Identify which cell holds the provided text, then report its (X, Y) central coordinate. 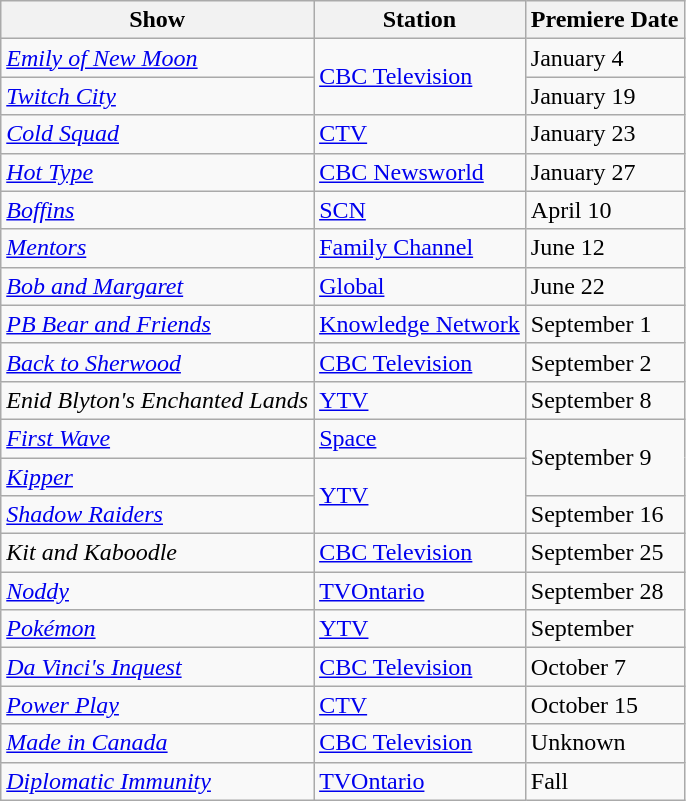
Noddy (158, 591)
January 27 (604, 172)
Unknown (604, 743)
June 12 (604, 248)
Fall (604, 781)
October 15 (604, 705)
September 9 (604, 457)
Diplomatic Immunity (158, 781)
September 28 (604, 591)
Hot Type (158, 172)
Back to Sherwood (158, 362)
SCN (420, 210)
September (604, 629)
September 8 (604, 400)
Da Vinci's Inquest (158, 667)
Twitch City (158, 96)
January 19 (604, 96)
January 4 (604, 58)
Space (420, 438)
September 25 (604, 553)
PB Bear and Friends (158, 324)
Bob and Margaret (158, 286)
CBC Newsworld (420, 172)
Mentors (158, 248)
Family Channel (420, 248)
June 22 (604, 286)
Premiere Date (604, 20)
Knowledge Network (420, 324)
Cold Squad (158, 134)
Power Play (158, 705)
First Wave (158, 438)
Made in Canada (158, 743)
October 7 (604, 667)
September 2 (604, 362)
Station (420, 20)
January 23 (604, 134)
Pokémon (158, 629)
Emily of New Moon (158, 58)
April 10 (604, 210)
Enid Blyton's Enchanted Lands (158, 400)
Kit and Kaboodle (158, 553)
September 1 (604, 324)
Boffins (158, 210)
Kipper (158, 477)
Global (420, 286)
Shadow Raiders (158, 515)
Show (158, 20)
September 16 (604, 515)
